Identify which cell holds the provided text, then report its [x, y] central coordinate. 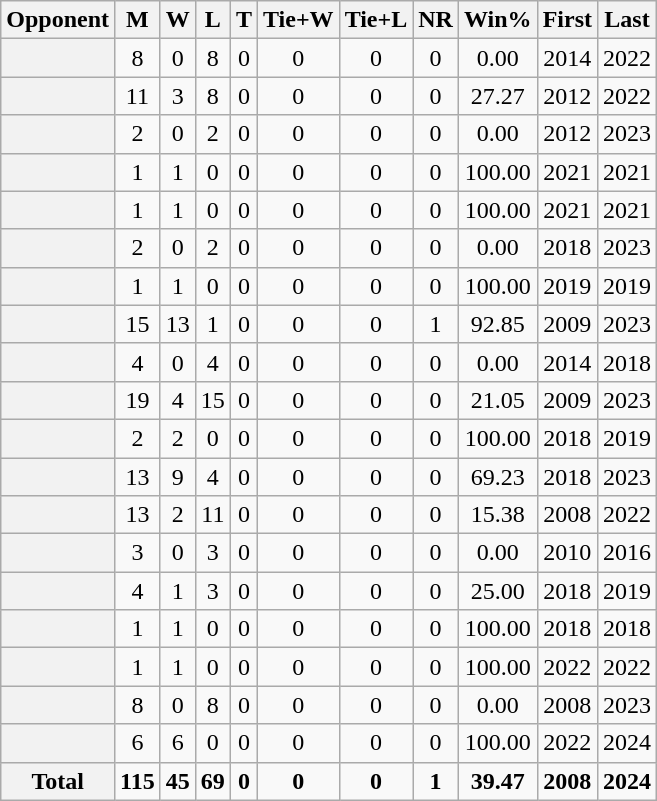
M [138, 20]
69 [212, 781]
27.27 [498, 96]
21.05 [498, 400]
L [212, 20]
2010 [567, 553]
92.85 [498, 324]
69.23 [498, 477]
39.47 [498, 781]
19 [138, 400]
Last [626, 20]
Total [58, 781]
15.38 [498, 515]
W [178, 20]
115 [138, 781]
NR [436, 20]
2016 [626, 553]
Opponent [58, 20]
First [567, 20]
Tie+W [298, 20]
Tie+L [376, 20]
9 [178, 477]
45 [178, 781]
T [244, 20]
25.00 [498, 591]
Win% [498, 20]
